Extract the (x, y) coordinate from the center of the cell holding the provided text.  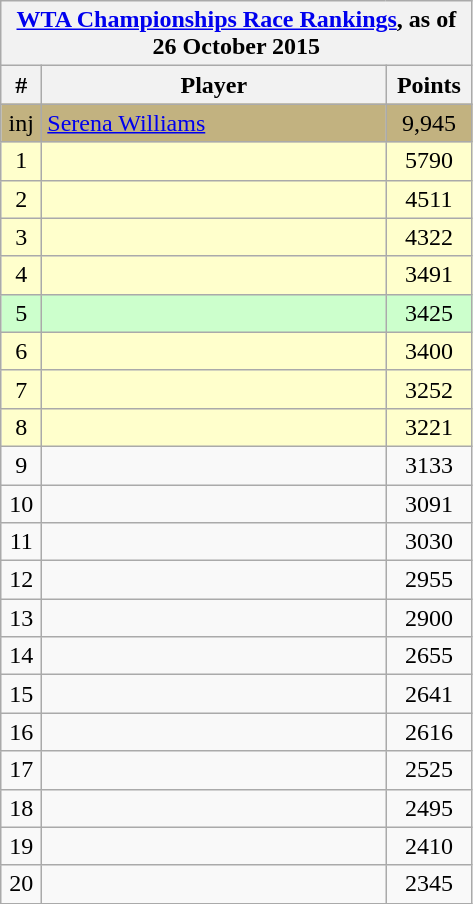
2 (22, 199)
13 (22, 618)
Points (429, 85)
3252 (429, 389)
8 (22, 427)
1 (22, 161)
WTA Championships Race Rankings, as of 26 October 2015 (236, 34)
2641 (429, 694)
19 (22, 846)
6 (22, 351)
2410 (429, 846)
2345 (429, 884)
2655 (429, 656)
17 (22, 770)
15 (22, 694)
2495 (429, 808)
12 (22, 580)
5790 (429, 161)
3221 (429, 427)
3400 (429, 351)
3 (22, 237)
2900 (429, 618)
3030 (429, 542)
2616 (429, 732)
16 (22, 732)
9,945 (429, 123)
3425 (429, 313)
Player (214, 85)
18 (22, 808)
4 (22, 275)
20 (22, 884)
3133 (429, 465)
5 (22, 313)
3091 (429, 503)
9 (22, 465)
2955 (429, 580)
7 (22, 389)
inj (22, 123)
14 (22, 656)
# (22, 85)
Serena Williams (214, 123)
4511 (429, 199)
3491 (429, 275)
2525 (429, 770)
11 (22, 542)
10 (22, 503)
4322 (429, 237)
